Extract the (X, Y) coordinate from the center of the cell holding the provided text.  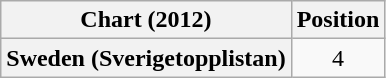
4 (338, 58)
Sweden (Sverigetopplistan) (146, 58)
Chart (2012) (146, 20)
Position (338, 20)
